For the text-containing cell, return its midpoint in [x, y] coordinate format. 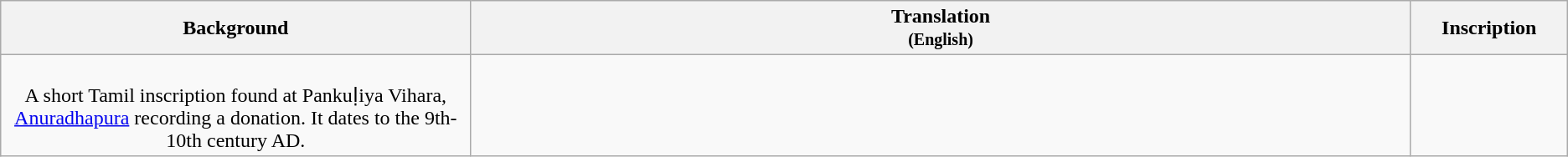
Translation(English) [941, 28]
A short Tamil inscription found at Pankuḷiya Vihara, Anuradhapura recording a donation. It dates to the 9th-10th century AD. [236, 105]
Background [236, 28]
Inscription [1489, 28]
